Identify which cell holds the provided text, then report its (X, Y) central coordinate. 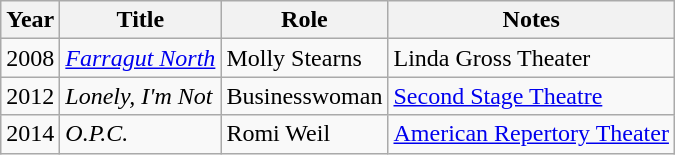
Lonely, I'm Not (140, 96)
Title (140, 20)
Molly Stearns (304, 58)
Linda Gross Theater (531, 58)
Romi Weil (304, 134)
Second Stage Theatre (531, 96)
Notes (531, 20)
2014 (30, 134)
2012 (30, 96)
Role (304, 20)
Businesswoman (304, 96)
Farragut North (140, 58)
Year (30, 20)
O.P.C. (140, 134)
2008 (30, 58)
American Repertory Theater (531, 134)
